For the text-containing cell, return its midpoint in [X, Y] coordinate format. 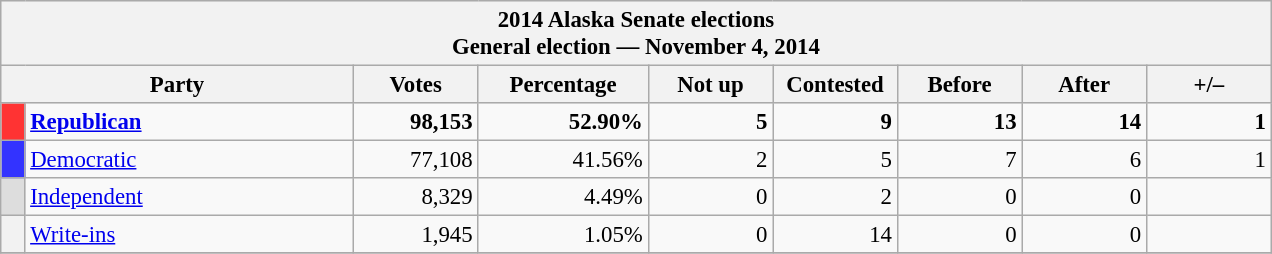
2014 Alaska Senate electionsGeneral election — November 4, 2014 [636, 34]
77,108 [416, 160]
Before [960, 85]
1.05% [563, 235]
After [1084, 85]
8,329 [416, 197]
13 [960, 122]
Party [178, 85]
9 [836, 122]
41.56% [563, 160]
1,945 [416, 235]
Contested [836, 85]
Write-ins [189, 235]
Republican [189, 122]
Percentage [563, 85]
Not up [710, 85]
+/– [1208, 85]
Democratic [189, 160]
Votes [416, 85]
7 [960, 160]
Independent [189, 197]
98,153 [416, 122]
52.90% [563, 122]
6 [1084, 160]
4.49% [563, 197]
